Find where the given text appears and provide that cell's center as [x, y] coordinate. 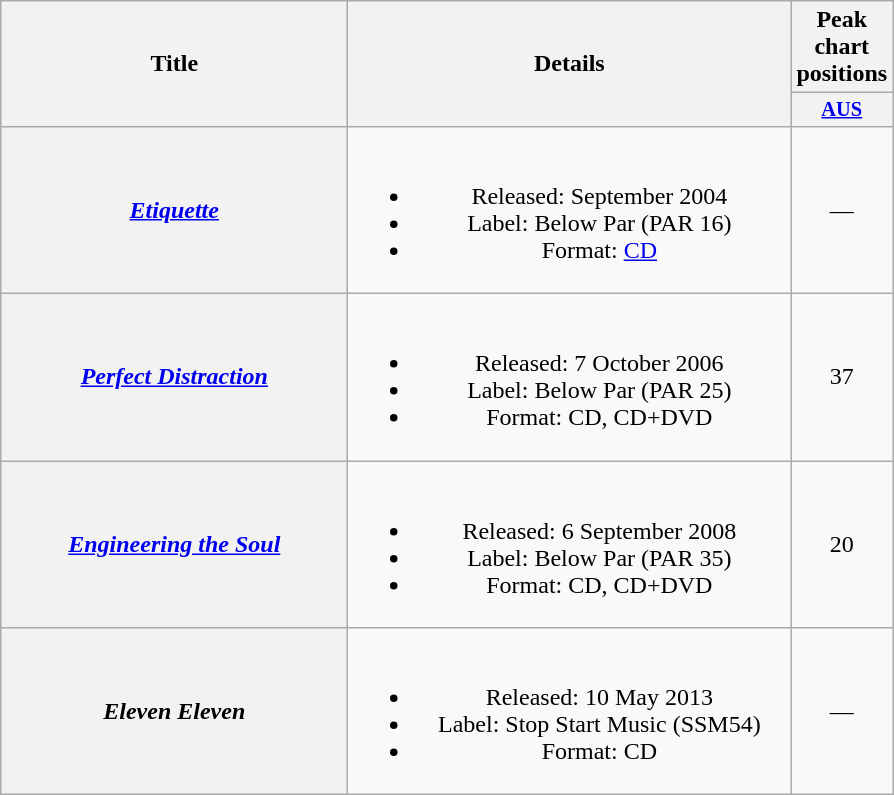
Perfect Distraction [174, 378]
Details [570, 64]
Released: 10 May 2013Label: Stop Start Music (SSM54)Format: CD [570, 712]
Eleven Eleven [174, 712]
Engineering the Soul [174, 544]
Released: September 2004Label: Below Par (PAR 16)Format: CD [570, 210]
Etiquette [174, 210]
37 [842, 378]
Title [174, 64]
AUS [842, 110]
Released: 6 September 2008Label: Below Par (PAR 35)Format: CD, CD+DVD [570, 544]
Released: 7 October 2006Label: Below Par (PAR 25)Format: CD, CD+DVD [570, 378]
20 [842, 544]
Peak chart positions [842, 47]
